Search for the cell housing the specified text and yield its [x, y] center coordinate. 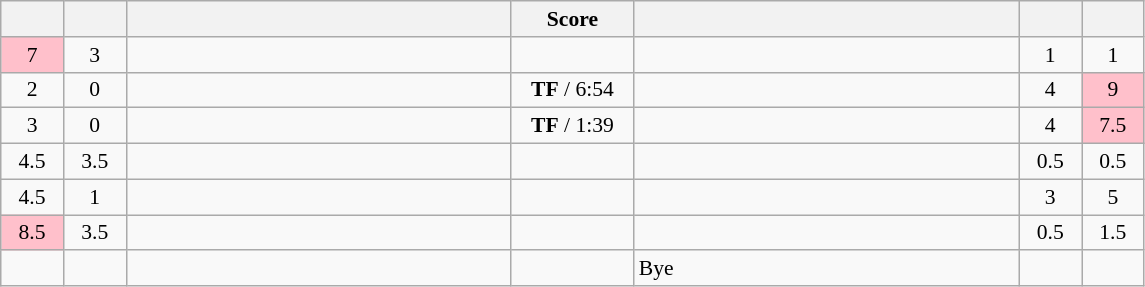
Score [572, 19]
8.5 [32, 233]
1.5 [1114, 233]
7 [32, 55]
9 [1114, 90]
TF / 6:54 [572, 90]
Bye [826, 269]
TF / 1:39 [572, 126]
5 [1114, 197]
2 [32, 90]
7.5 [1114, 126]
